Provide the (X, Y) coordinate of the cell's center where the given text is located.  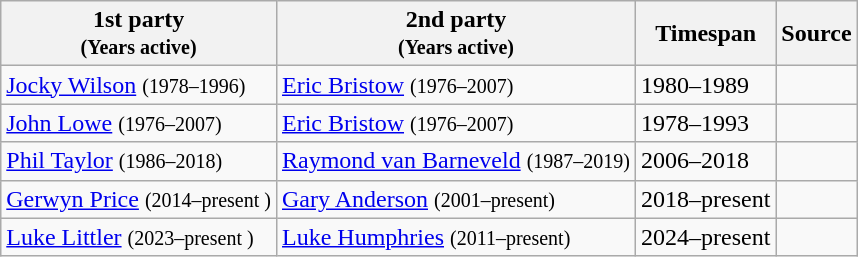
2006–2018 (705, 161)
Gary Anderson (2001–present) (456, 199)
Raymond van Barneveld (1987–2019) (456, 161)
Gerwyn Price (2014–present ) (139, 199)
Phil Taylor (1986–2018) (139, 161)
1980–1989 (705, 85)
Luke Humphries (2011–present) (456, 237)
Luke Littler (2023–present ) (139, 237)
Source (816, 34)
2018–present (705, 199)
2024–present (705, 237)
2nd party(Years active) (456, 34)
Timespan (705, 34)
John Lowe (1976–2007) (139, 123)
Jocky Wilson (1978–1996) (139, 85)
1978–1993 (705, 123)
1st party(Years active) (139, 34)
